Detect which cell encompasses the target text, then output its [x, y] center coordinate. 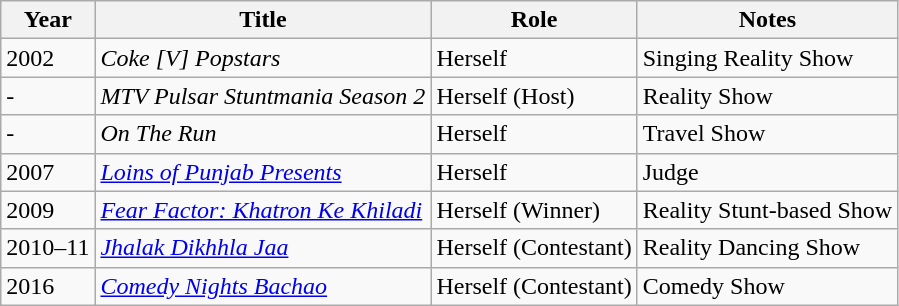
Notes [767, 20]
Year [48, 20]
2002 [48, 58]
Singing Reality Show [767, 58]
Reality Dancing Show [767, 248]
Herself (Host) [534, 96]
Reality Show [767, 96]
Judge [767, 172]
Role [534, 20]
Coke [V] Popstars [263, 58]
Reality Stunt-based Show [767, 210]
MTV Pulsar Stuntmania Season 2 [263, 96]
Comedy Nights Bachao [263, 286]
Title [263, 20]
2010–11 [48, 248]
2007 [48, 172]
On The Run [263, 134]
2016 [48, 286]
2009 [48, 210]
Loins of Punjab Presents [263, 172]
Comedy Show [767, 286]
Herself (Winner) [534, 210]
Travel Show [767, 134]
Jhalak Dikhhla Jaa [263, 248]
Fear Factor: Khatron Ke Khiladi [263, 210]
